Determine the [X, Y] coordinate at the center of the cell enclosing the given text.  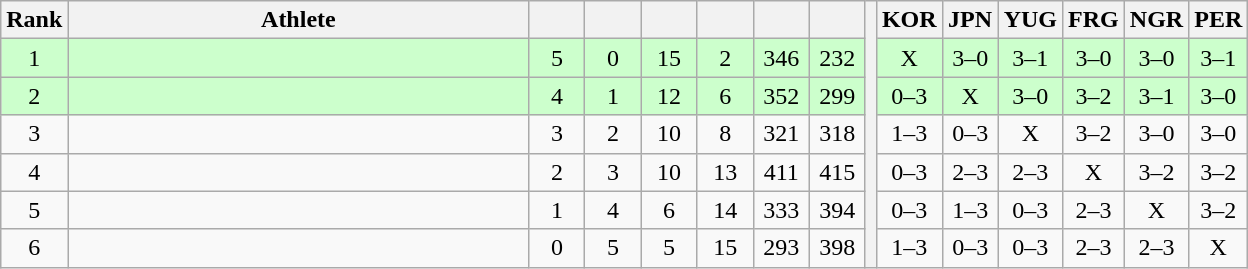
PER [1218, 20]
FRG [1094, 20]
411 [781, 172]
JPN [970, 20]
YUG [1030, 20]
333 [781, 210]
232 [837, 58]
KOR [909, 20]
318 [837, 134]
12 [669, 96]
NGR [1156, 20]
Athlete [298, 20]
Rank [34, 20]
398 [837, 248]
13 [725, 172]
14 [725, 210]
321 [781, 134]
352 [781, 96]
293 [781, 248]
394 [837, 210]
8 [725, 134]
346 [781, 58]
415 [837, 172]
299 [837, 96]
